Scan for the cell matching the given text and deliver its (X, Y) coordinate at center. 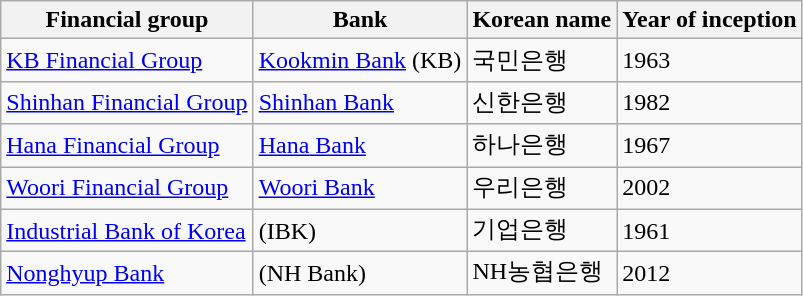
(IBK) (360, 230)
Kookmin Bank (KB) (360, 60)
1982 (710, 102)
Bank (360, 20)
하나은행 (542, 146)
2012 (710, 274)
Year of inception (710, 20)
기업은행 (542, 230)
Hana Financial Group (127, 146)
NH농협은행 (542, 274)
Woori Bank (360, 188)
2002 (710, 188)
Korean name (542, 20)
Financial group (127, 20)
KB Financial Group (127, 60)
1961 (710, 230)
국민은행 (542, 60)
Industrial Bank of Korea (127, 230)
Woori Financial Group (127, 188)
(NH Bank) (360, 274)
Nonghyup Bank (127, 274)
Hana Bank (360, 146)
Shinhan Financial Group (127, 102)
Shinhan Bank (360, 102)
1963 (710, 60)
1967 (710, 146)
신한은행 (542, 102)
우리은행 (542, 188)
